Search for the cell housing the specified text and yield its [x, y] center coordinate. 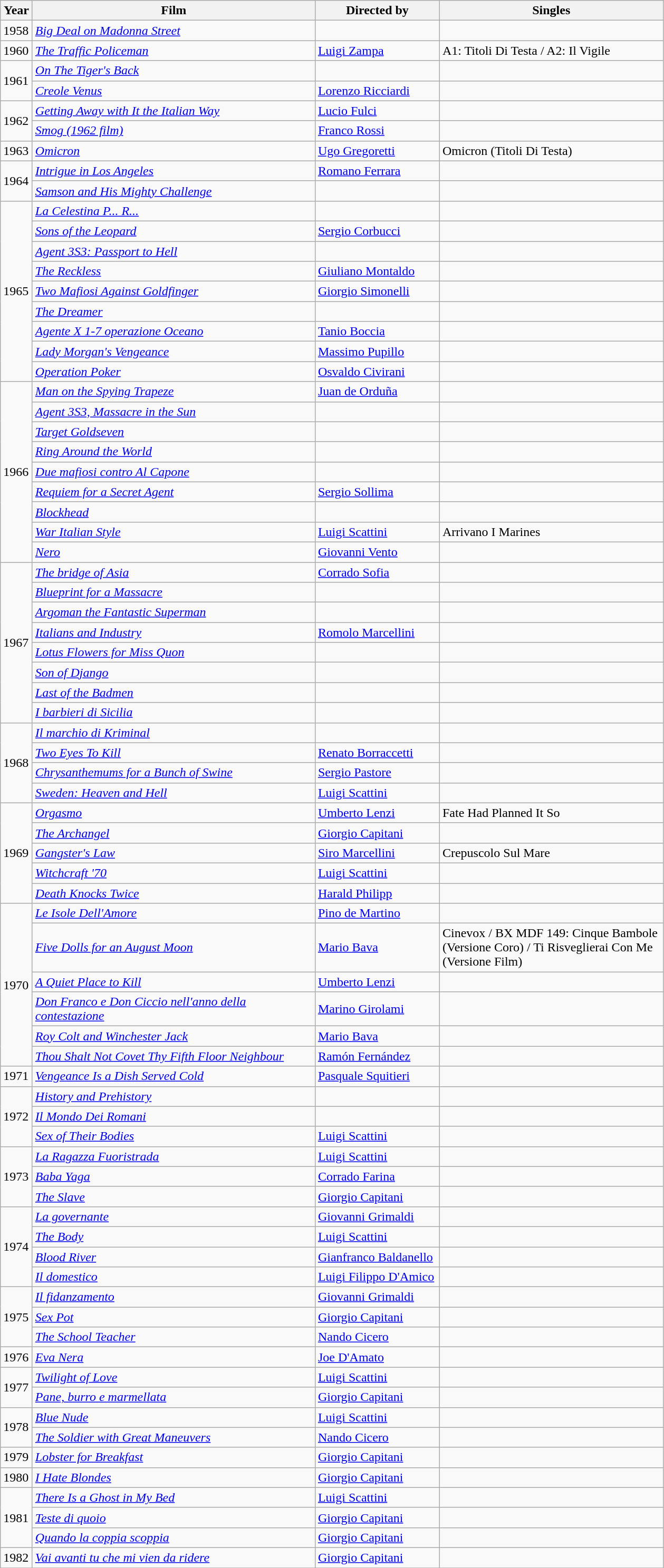
Five Dolls for an August Moon [174, 948]
I barbieri di Sicilia [174, 713]
Marino Girolami [377, 1009]
The bridge of Asia [174, 572]
1965 [17, 291]
Osvaldo Civirani [377, 372]
La Celestina P... R... [174, 211]
Agent 3S3, Massacre in the Sun [174, 412]
Franco Rossi [377, 131]
Blue Nude [174, 1417]
1968 [17, 763]
Luigi Filippo D'Amico [377, 1277]
I Hate Blondes [174, 1477]
Il domestico [174, 1277]
The Reckless [174, 271]
Giuliano Montaldo [377, 271]
Son of Django [174, 673]
Gianfranco Baldanello [377, 1257]
Ring Around the World [174, 452]
Romolo Marcellini [377, 632]
The Archangel [174, 833]
1976 [17, 1357]
Siro Marcellini [377, 853]
Last of the Badmen [174, 693]
La Ragazza Fuoristrada [174, 1156]
Cinevox / BX MDF 149: Cinque Bambole (Versione Coro) / Ti Risveglierai Con Me (Versione Film) [551, 948]
Harald Philipp [377, 893]
1975 [17, 1317]
Pino de Martino [377, 913]
1978 [17, 1427]
1961 [17, 81]
Sweden: Heaven and Hell [174, 793]
The Dreamer [174, 311]
1971 [17, 1076]
1962 [17, 121]
Baba Yaga [174, 1176]
Directed by [377, 11]
Witchcraft '70 [174, 873]
Sergio Corbucci [377, 231]
1979 [17, 1457]
Pasquale Squitieri [377, 1076]
War Italian Style [174, 532]
Intrigue in Los Angeles [174, 171]
1960 [17, 51]
Sergio Pastore [377, 773]
Gangster's Law [174, 853]
Joe D'Amato [377, 1357]
Omicron (Titoli Di Testa) [551, 151]
Omicron [174, 151]
Tanio Boccia [377, 332]
1966 [17, 472]
Twilight of Love [174, 1377]
The Traffic Policeman [174, 51]
1974 [17, 1246]
Arrivano I Marines [551, 532]
Corrado Sofia [377, 572]
Agent 3S3: Passport to Hell [174, 251]
Smog (1962 film) [174, 131]
Death Knocks Twice [174, 893]
1980 [17, 1477]
Target Goldseven [174, 432]
Operation Poker [174, 372]
Thou Shalt Not Covet Thy Fifth Floor Neighbour [174, 1056]
Lobster for Breakfast [174, 1457]
Samson and His Mighty Challenge [174, 191]
Luigi Zampa [377, 51]
1963 [17, 151]
A1: Titoli Di Testa / A2: Il Vigile [551, 51]
Sex Pot [174, 1317]
Crepuscolo Sul Mare [551, 853]
Blockhead [174, 512]
Lorenzo Ricciardi [377, 91]
Don Franco e Don Ciccio nell'anno della contestazione [174, 1009]
Argoman the Fantastic Superman [174, 612]
Singles [551, 11]
Vai avanti tu che mi vien da ridere [174, 1557]
Lotus Flowers for Miss Quon [174, 652]
Romano Ferrara [377, 171]
There Is a Ghost in My Bed [174, 1497]
The Soldier with Great Maneuvers [174, 1437]
Requiem for a Secret Agent [174, 492]
Il Mondo Dei Romani [174, 1116]
The School Teacher [174, 1337]
Lady Morgan's Vengeance [174, 352]
1970 [17, 985]
Roy Colt and Winchester Jack [174, 1036]
Le Isole Dell'Amore [174, 913]
Giorgio Simonelli [377, 291]
1972 [17, 1116]
Getting Away with It the Italian Way [174, 111]
Vengeance Is a Dish Served Cold [174, 1076]
Film [174, 11]
Eva Nera [174, 1357]
Year [17, 11]
Two Mafiosi Against Goldfinger [174, 291]
Two Eyes To Kill [174, 753]
Juan de Orduña [377, 392]
Ugo Gregoretti [377, 151]
On The Tiger's Back [174, 71]
1973 [17, 1176]
Nero [174, 552]
Renato Borraccetti [377, 753]
Pane, burro e marmellata [174, 1397]
Sons of the Leopard [174, 231]
Il marchio di Kriminal [174, 733]
Agente X 1-7 operazione Oceano [174, 332]
Sex of Their Bodies [174, 1136]
Chrysanthemums for a Bunch of Swine [174, 773]
Creole Venus [174, 91]
Man on the Spying Trapeze [174, 392]
The Slave [174, 1196]
Ramón Fernández [377, 1056]
Due mafiosi contro Al Capone [174, 472]
1958 [17, 31]
Orgasmo [174, 813]
La governante [174, 1216]
1982 [17, 1557]
Big Deal on Madonna Street [174, 31]
1977 [17, 1387]
Italians and Industry [174, 632]
Il fidanzamento [174, 1297]
Teste di quoio [174, 1517]
1964 [17, 181]
The Body [174, 1236]
Giovanni Vento [377, 552]
Blood River [174, 1257]
History and Prehistory [174, 1096]
1981 [17, 1517]
A Quiet Place to Kill [174, 982]
Corrado Farina [377, 1176]
1969 [17, 853]
Blueprint for a Massacre [174, 592]
Sergio Sollima [377, 492]
1967 [17, 642]
Quando la coppia scoppia [174, 1537]
Lucio Fulci [377, 111]
Massimo Pupillo [377, 352]
Fate Had Planned It So [551, 813]
